Scan for the cell matching the given text and deliver its (X, Y) coordinate at center. 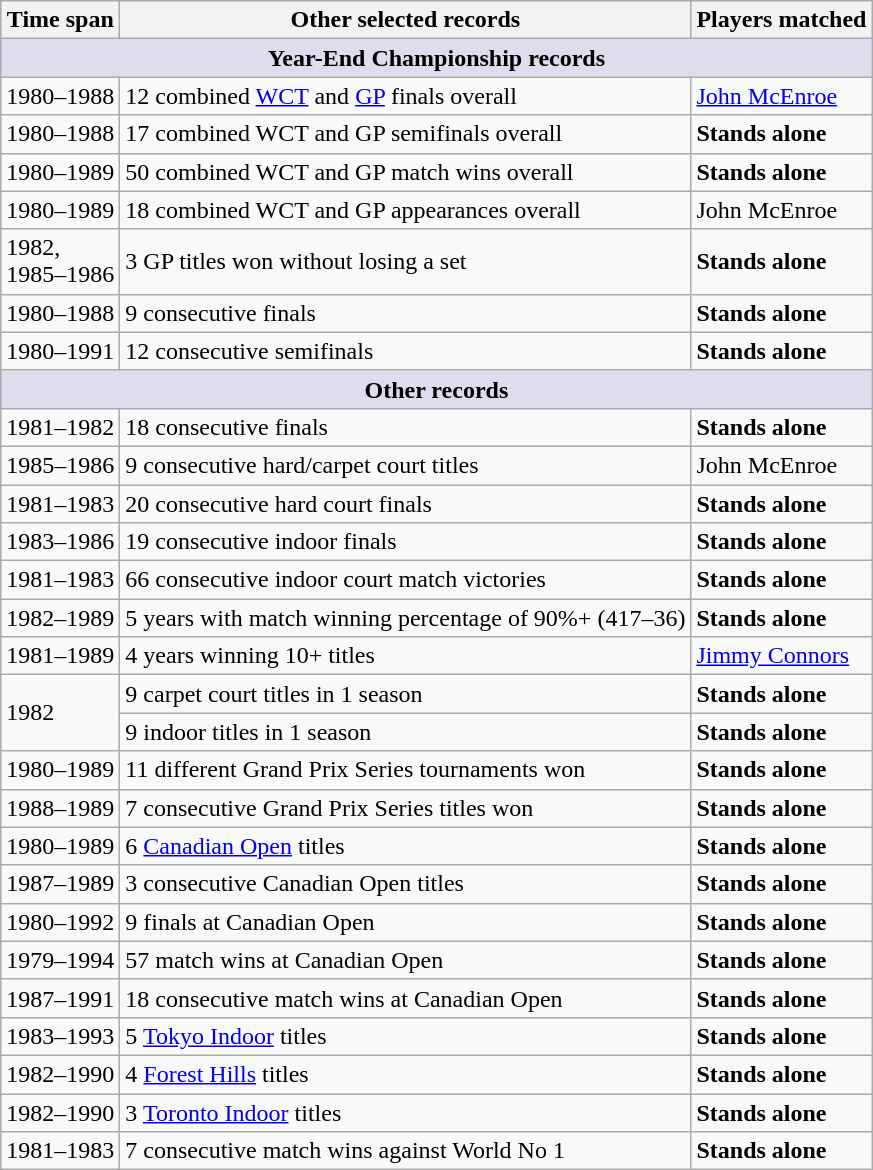
1987–1991 (60, 998)
Players matched (782, 20)
66 consecutive indoor court match victories (406, 580)
12 combined WCT and GP finals overall (406, 96)
9 carpet court titles in 1 season (406, 694)
50 combined WCT and GP match wins overall (406, 172)
5 Tokyo Indoor titles (406, 1036)
1980–1991 (60, 351)
57 match wins at Canadian Open (406, 960)
1981–1982 (60, 427)
4 Forest Hills titles (406, 1074)
1982,1985–1986 (60, 262)
1987–1989 (60, 884)
4 years winning 10+ titles (406, 656)
1981–1989 (60, 656)
Year-End Championship records (436, 58)
3 Toronto Indoor titles (406, 1113)
19 consecutive indoor finals (406, 542)
17 combined WCT and GP semifinals overall (406, 134)
20 consecutive hard court finals (406, 503)
18 combined WCT and GP appearances overall (406, 210)
1983–1986 (60, 542)
Time span (60, 20)
1983–1993 (60, 1036)
1988–1989 (60, 808)
3 GP titles won without losing a set (406, 262)
18 consecutive match wins at Canadian Open (406, 998)
5 years with match winning percentage of 90%+ (417–36) (406, 618)
18 consecutive finals (406, 427)
3 consecutive Canadian Open titles (406, 884)
9 indoor titles in 1 season (406, 732)
12 consecutive semifinals (406, 351)
1979–1994 (60, 960)
1985–1986 (60, 465)
1982–1989 (60, 618)
1982 (60, 713)
6 Canadian Open titles (406, 846)
1980–1992 (60, 922)
Other records (436, 389)
9 consecutive finals (406, 313)
7 consecutive match wins against World No 1 (406, 1151)
9 consecutive hard/carpet court titles (406, 465)
9 finals at Canadian Open (406, 922)
11 different Grand Prix Series tournaments won (406, 770)
7 consecutive Grand Prix Series titles won (406, 808)
Other selected records (406, 20)
Jimmy Connors (782, 656)
